Detect which cell encompasses the target text, then output its [x, y] center coordinate. 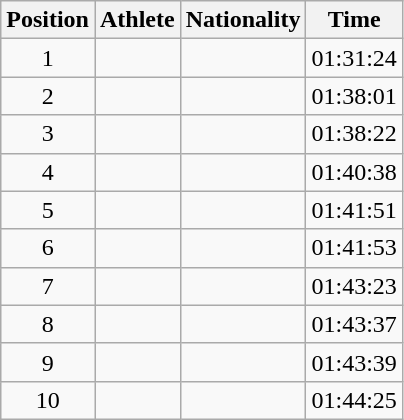
01:41:51 [354, 210]
01:44:25 [354, 400]
01:43:37 [354, 324]
3 [48, 134]
01:38:01 [354, 96]
01:38:22 [354, 134]
Position [48, 20]
Time [354, 20]
01:41:53 [354, 248]
1 [48, 58]
Nationality [243, 20]
4 [48, 172]
01:43:39 [354, 362]
10 [48, 400]
Athlete [137, 20]
9 [48, 362]
8 [48, 324]
01:40:38 [354, 172]
2 [48, 96]
01:31:24 [354, 58]
6 [48, 248]
01:43:23 [354, 286]
7 [48, 286]
5 [48, 210]
